Detect which cell encompasses the target text, then output its [X, Y] center coordinate. 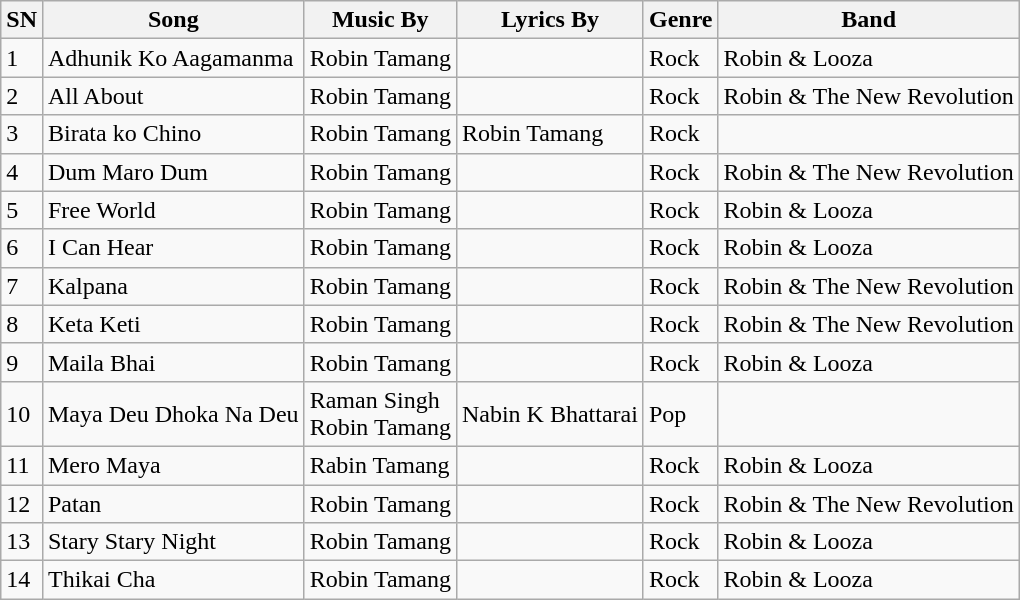
8 [22, 324]
Thikai Cha [173, 580]
Kalpana [173, 286]
Lyrics By [550, 20]
All About [173, 96]
Keta Keti [173, 324]
Genre [680, 20]
9 [22, 362]
Maila Bhai [173, 362]
14 [22, 580]
10 [22, 414]
SN [22, 20]
Rabin Tamang [380, 465]
5 [22, 210]
Birata ko Chino [173, 134]
I Can Hear [173, 248]
Stary Stary Night [173, 542]
Song [173, 20]
3 [22, 134]
2 [22, 96]
Pop [680, 414]
Band [868, 20]
Mero Maya [173, 465]
Dum Maro Dum [173, 172]
Music By [380, 20]
Patan [173, 503]
Nabin K Bhattarai [550, 414]
11 [22, 465]
Raman SinghRobin Tamang [380, 414]
Adhunik Ko Aagamanma [173, 58]
Maya Deu Dhoka Na Deu [173, 414]
1 [22, 58]
Free World [173, 210]
7 [22, 286]
12 [22, 503]
4 [22, 172]
6 [22, 248]
13 [22, 542]
